Return (X, Y) of the center of cell containing provided text 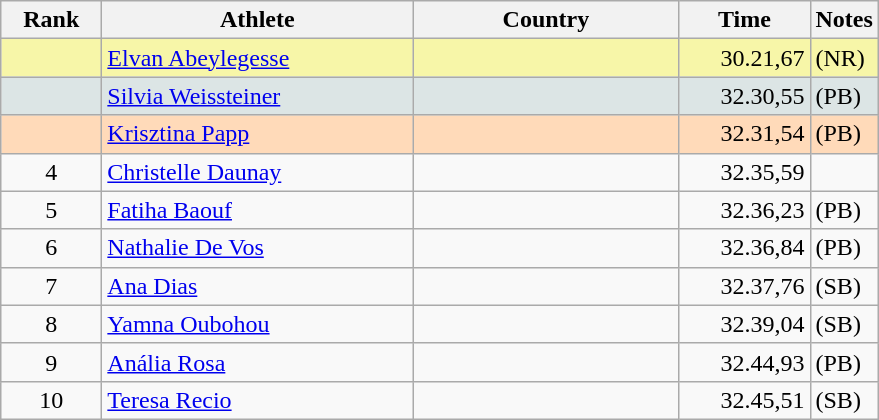
Yamna Oubohou (258, 324)
32.36,23 (744, 210)
Krisztina Papp (258, 134)
6 (52, 248)
Teresa Recio (258, 400)
4 (52, 172)
Nathalie De Vos (258, 248)
(NR) (844, 58)
Silvia Weissteiner (258, 96)
32.37,76 (744, 286)
32.44,93 (744, 362)
32.45,51 (744, 400)
Rank (52, 20)
Ana Dias (258, 286)
Fatiha Baouf (258, 210)
9 (52, 362)
7 (52, 286)
32.39,04 (744, 324)
5 (52, 210)
Christelle Daunay (258, 172)
Elvan Abeylegesse (258, 58)
32.30,55 (744, 96)
8 (52, 324)
Time (744, 20)
32.36,84 (744, 248)
Country (546, 20)
Anália Rosa (258, 362)
32.31,54 (744, 134)
10 (52, 400)
32.35,59 (744, 172)
30.21,67 (744, 58)
Athlete (258, 20)
Notes (844, 20)
